Return the (x, y) coordinate for the center point of the cell that contains the specified text.  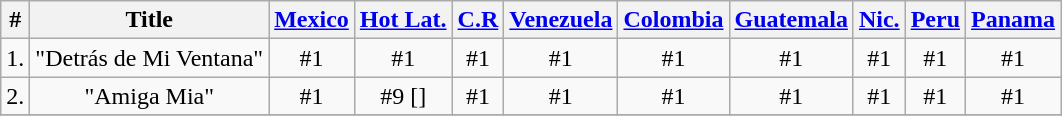
#9 [] (403, 96)
Peru (935, 20)
Guatemala (791, 20)
Panama (1014, 20)
Colombia (674, 20)
Hot Lat. (403, 20)
2. (16, 96)
# (16, 20)
"Amiga Mia" (150, 96)
Mexico (312, 20)
Venezuela (561, 20)
1. (16, 58)
C.R (478, 20)
Nic. (879, 20)
Title (150, 20)
"Detrás de Mi Ventana" (150, 58)
